For the text-containing cell, return its midpoint in [x, y] coordinate format. 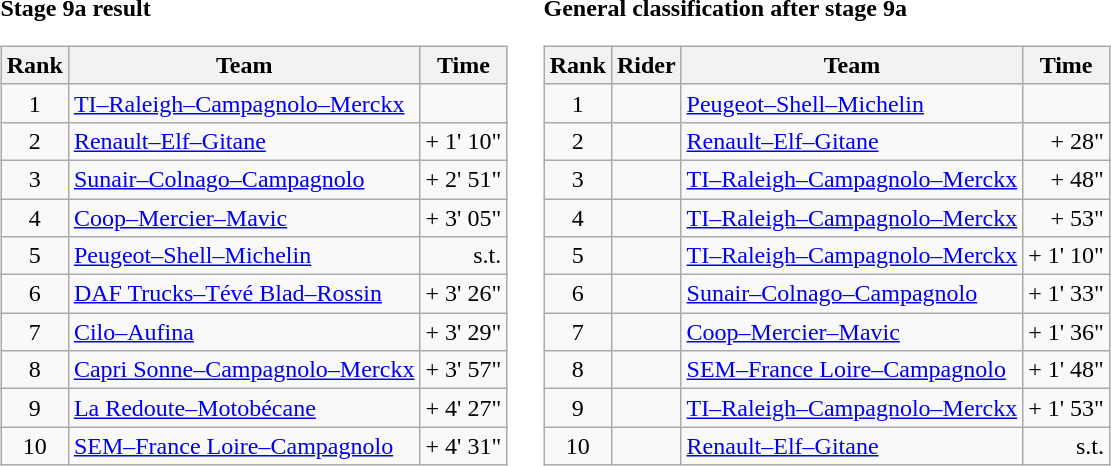
+ 1' 48" [1066, 370]
Capri Sonne–Campagnolo–Merckx [244, 370]
+ 3' 05" [464, 217]
+ 1' 33" [1066, 294]
+ 2' 51" [464, 179]
DAF Trucks–Tévé Blad–Rossin [244, 294]
+ 4' 31" [464, 446]
+ 48" [1066, 179]
+ 3' 26" [464, 294]
+ 3' 29" [464, 332]
Rider [646, 65]
+ 28" [1066, 141]
Cilo–Aufina [244, 332]
La Redoute–Motobécane [244, 408]
+ 4' 27" [464, 408]
+ 3' 57" [464, 370]
+ 53" [1066, 217]
+ 1' 36" [1066, 332]
+ 1' 53" [1066, 408]
